Scan for the cell matching the given text and deliver its [x, y] coordinate at center. 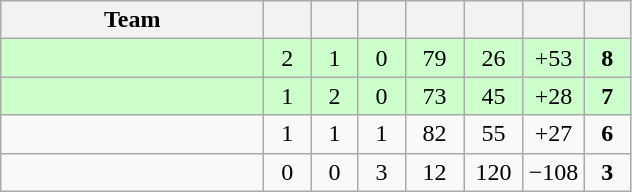
8 [608, 58]
120 [494, 172]
82 [434, 134]
6 [608, 134]
7 [608, 96]
+28 [554, 96]
26 [494, 58]
−108 [554, 172]
55 [494, 134]
12 [434, 172]
45 [494, 96]
+27 [554, 134]
Team [132, 20]
73 [434, 96]
+53 [554, 58]
79 [434, 58]
